Return the [x, y] coordinate for the center point of the cell that contains the specified text.  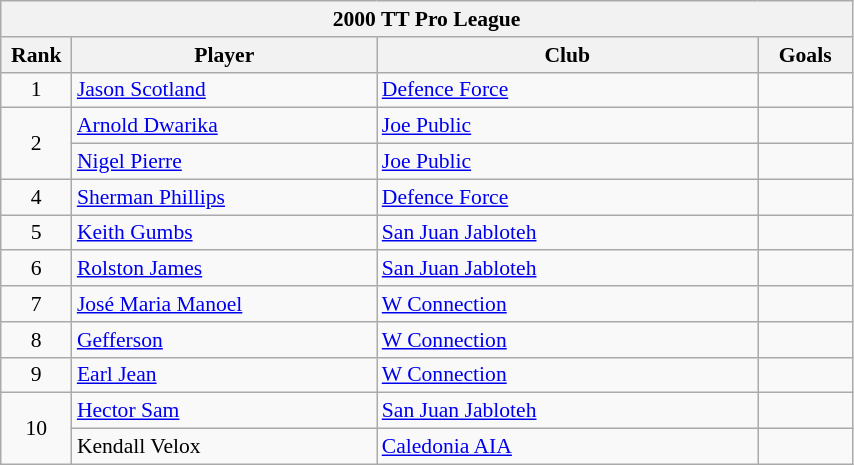
Club [568, 55]
Rolston James [224, 269]
2 [36, 144]
7 [36, 304]
Goals [806, 55]
Sherman Phillips [224, 197]
Earl Jean [224, 375]
Player [224, 55]
Kendall Velox [224, 447]
Caledonia AIA [568, 447]
9 [36, 375]
1 [36, 90]
2000 TT Pro League [427, 19]
Rank [36, 55]
Arnold Dwarika [224, 126]
4 [36, 197]
10 [36, 428]
8 [36, 340]
Gefferson [224, 340]
Jason Scotland [224, 90]
Keith Gumbs [224, 233]
Nigel Pierre [224, 162]
6 [36, 269]
5 [36, 233]
Hector Sam [224, 411]
José Maria Manoel [224, 304]
